Extract the (x, y) coordinate from the center of the cell holding the provided text.  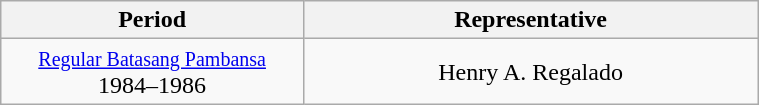
Regular Batasang Pambansa1984–1986 (152, 72)
Henry A. Regalado (530, 72)
Period (152, 20)
Representative (530, 20)
